Capture the cell that displays the provided text and extract its [X, Y] central coordinate. 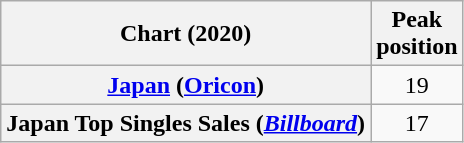
Peakposition [417, 34]
Japan (Oricon) [186, 85]
Chart (2020) [186, 34]
19 [417, 85]
17 [417, 123]
Japan Top Singles Sales (Billboard) [186, 123]
